Locate the cell with the specified text and output its (x, y) center coordinate. 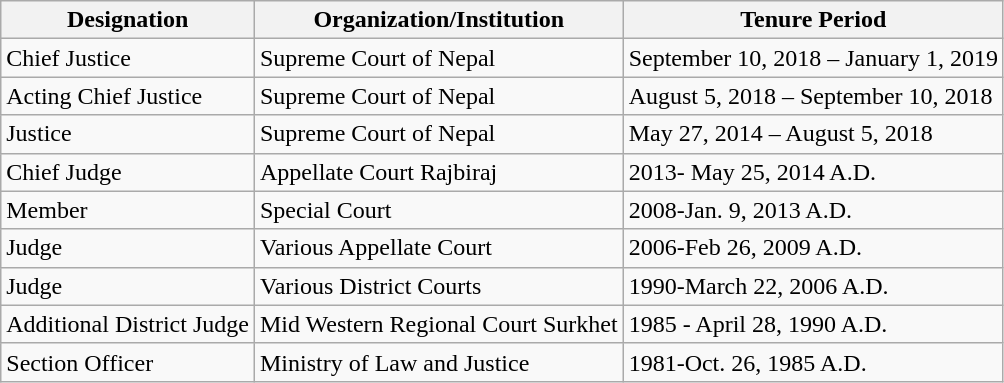
Chief Justice (128, 58)
Mid Western Regional Court Surkhet (438, 324)
Acting Chief Justice (128, 96)
Appellate Court Rajbiraj (438, 172)
Tenure Period (813, 20)
Additional District Judge (128, 324)
August 5, 2018 – September 10, 2018 (813, 96)
Section Officer (128, 362)
Chief Judge (128, 172)
2013- May 25, 2014 A.D. (813, 172)
Various Appellate Court (438, 248)
Various District Courts (438, 286)
Organization/Institution (438, 20)
1981-Oct. 26, 1985 A.D. (813, 362)
Designation (128, 20)
1990-March 22, 2006 A.D. (813, 286)
May 27, 2014 – August 5, 2018 (813, 134)
Member (128, 210)
Ministry of Law and Justice (438, 362)
2008-Jan. 9, 2013 A.D. (813, 210)
Special Court (438, 210)
Justice (128, 134)
September 10, 2018 – January 1, 2019 (813, 58)
2006-Feb 26, 2009 A.D. (813, 248)
1985 - April 28, 1990 A.D. (813, 324)
